Return [x, y] of the center of cell containing provided text 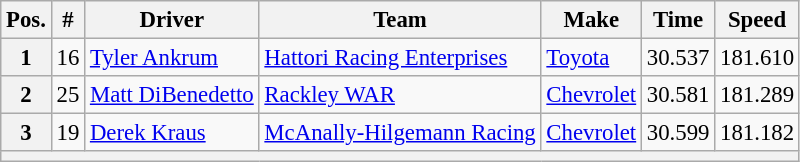
2 [26, 95]
Derek Kraus [172, 133]
Pos. [26, 20]
30.599 [678, 133]
16 [68, 58]
181.610 [758, 58]
19 [68, 133]
1 [26, 58]
Tyler Ankrum [172, 58]
30.537 [678, 58]
181.289 [758, 95]
Hattori Racing Enterprises [400, 58]
Make [591, 20]
25 [68, 95]
3 [26, 133]
30.581 [678, 95]
Time [678, 20]
McAnally-Hilgemann Racing [400, 133]
Toyota [591, 58]
Driver [172, 20]
Rackley WAR [400, 95]
181.182 [758, 133]
Matt DiBenedetto [172, 95]
# [68, 20]
Speed [758, 20]
Team [400, 20]
